Find where the given text appears and provide that cell's center as [X, Y] coordinate. 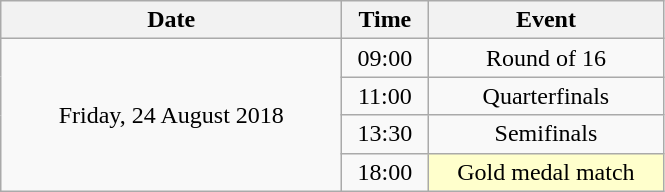
Round of 16 [546, 58]
09:00 [385, 58]
Semifinals [546, 134]
Event [546, 20]
13:30 [385, 134]
Gold medal match [546, 172]
Quarterfinals [546, 96]
18:00 [385, 172]
11:00 [385, 96]
Friday, 24 August 2018 [172, 115]
Time [385, 20]
Date [172, 20]
